Return [X, Y] of the center of cell containing provided text 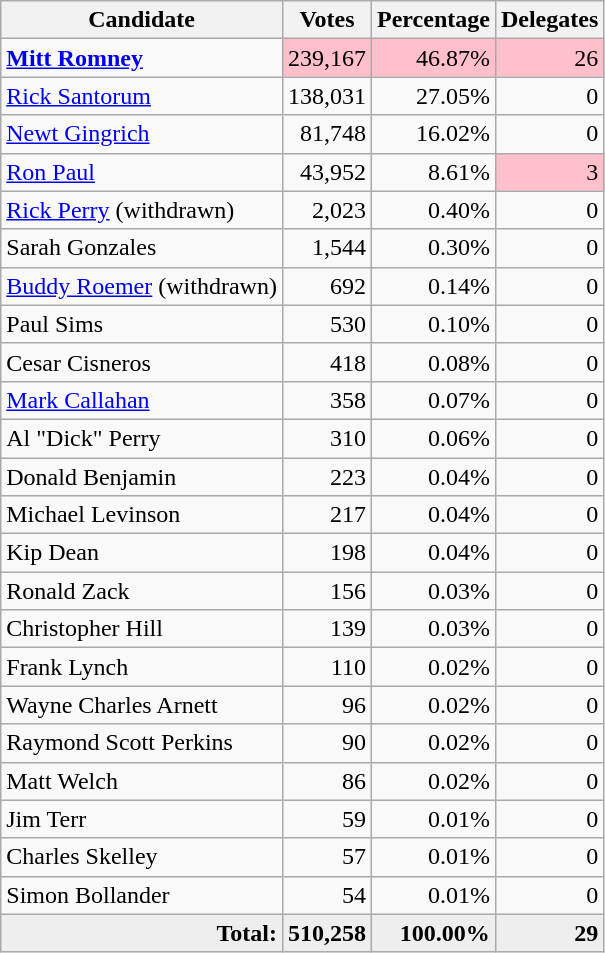
510,258 [326, 933]
16.02% [434, 134]
692 [326, 286]
Mitt Romney [142, 58]
Cesar Cisneros [142, 362]
0.30% [434, 248]
0.07% [434, 400]
139 [326, 629]
Paul Sims [142, 324]
110 [326, 667]
Mark Callahan [142, 400]
358 [326, 400]
310 [326, 438]
Wayne Charles Arnett [142, 705]
Buddy Roemer (withdrawn) [142, 286]
29 [549, 933]
530 [326, 324]
57 [326, 857]
100.00% [434, 933]
46.87% [434, 58]
418 [326, 362]
3 [549, 172]
8.61% [434, 172]
239,167 [326, 58]
0.40% [434, 210]
Sarah Gonzales [142, 248]
Total: [142, 933]
Candidate [142, 20]
Christopher Hill [142, 629]
86 [326, 781]
59 [326, 819]
Newt Gingrich [142, 134]
217 [326, 515]
Percentage [434, 20]
Delegates [549, 20]
Donald Benjamin [142, 477]
Al "Dick" Perry [142, 438]
Kip Dean [142, 553]
0.06% [434, 438]
81,748 [326, 134]
Simon Bollander [142, 895]
Frank Lynch [142, 667]
54 [326, 895]
Rick Perry (withdrawn) [142, 210]
0.10% [434, 324]
Charles Skelley [142, 857]
138,031 [326, 96]
Raymond Scott Perkins [142, 743]
0.14% [434, 286]
Ron Paul [142, 172]
96 [326, 705]
Votes [326, 20]
223 [326, 477]
43,952 [326, 172]
2,023 [326, 210]
Jim Terr [142, 819]
198 [326, 553]
Michael Levinson [142, 515]
Ronald Zack [142, 591]
0.08% [434, 362]
156 [326, 591]
1,544 [326, 248]
Matt Welch [142, 781]
Rick Santorum [142, 96]
90 [326, 743]
26 [549, 58]
27.05% [434, 96]
